Identify which cell holds the provided text, then report its [x, y] central coordinate. 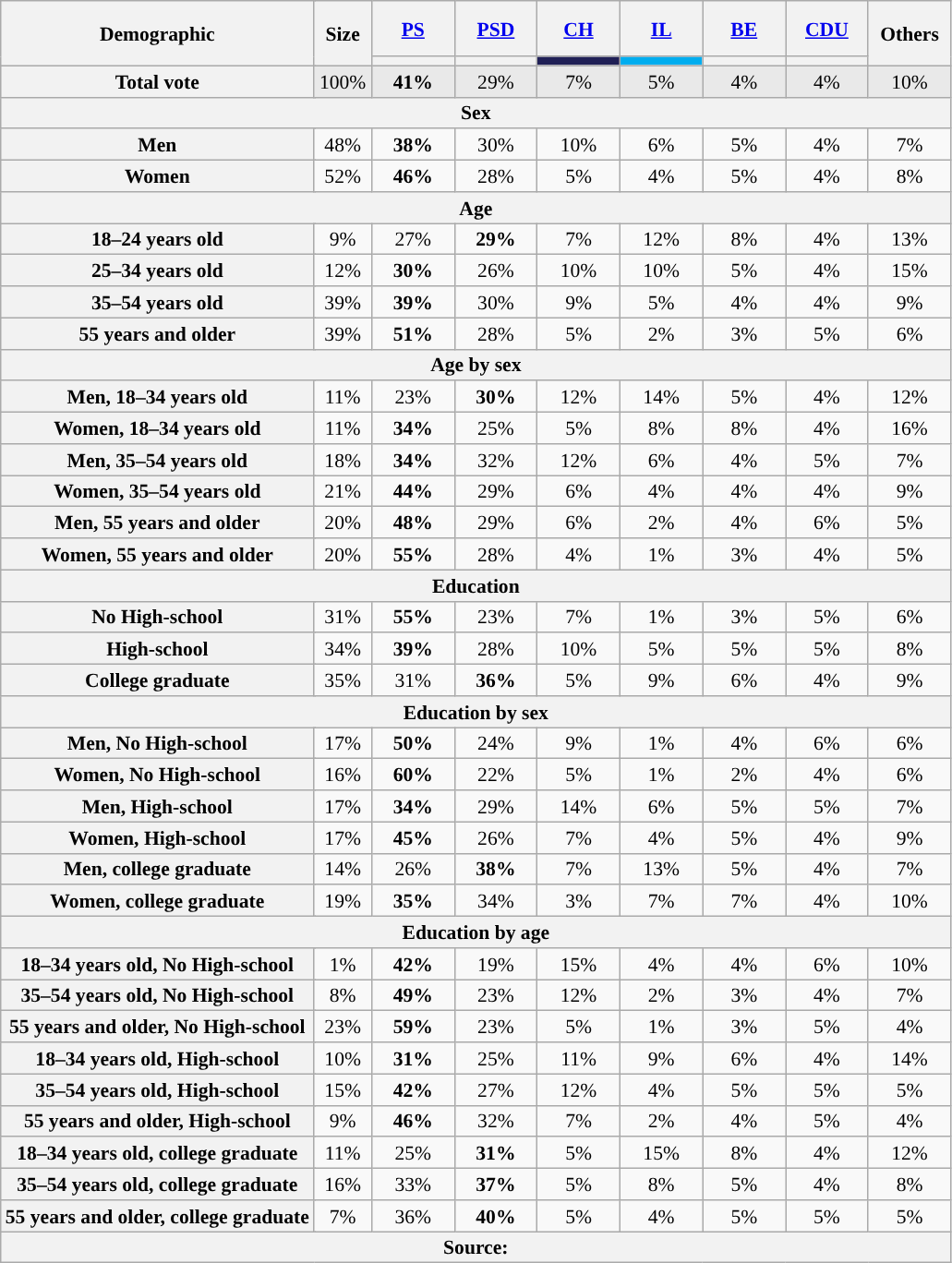
35–54 years old [157, 302]
60% [413, 775]
55 years and older, No High-school [157, 1027]
Age [476, 208]
Size [343, 33]
Women, 18–34 years old [157, 428]
18–34 years old, High-school [157, 1058]
High-school [157, 649]
55 years and older [157, 333]
50% [413, 743]
Education [476, 585]
41% [413, 81]
45% [413, 837]
35–54 years old, High-school [157, 1089]
18% [343, 460]
BE [744, 29]
Men, 35–54 years old [157, 460]
Men, No High-school [157, 743]
Education by sex [476, 712]
Source: [476, 1247]
51% [413, 333]
Total vote [157, 81]
18–34 years old, No High-school [157, 964]
59% [413, 1027]
35–54 years old, No High-school [157, 995]
Women, High-school [157, 837]
Men [157, 145]
Women, 35–54 years old [157, 491]
18–34 years old, college graduate [157, 1153]
Women [157, 176]
College graduate [157, 680]
55 years and older, High-school [157, 1121]
100% [343, 81]
CH [579, 29]
24% [496, 743]
Men, college graduate [157, 869]
Education by age [476, 932]
CDU [827, 29]
22% [496, 775]
40% [496, 1216]
44% [413, 491]
Others [910, 33]
Women, No High-school [157, 775]
No High-school [157, 617]
Sex [476, 113]
Demographic [157, 33]
37% [496, 1185]
21% [343, 491]
IL [661, 29]
Men, 18–34 years old [157, 397]
35–54 years old, college graduate [157, 1185]
Men, High-school [157, 806]
52% [343, 176]
33% [413, 1185]
18–24 years old [157, 239]
Women, college graduate [157, 901]
49% [413, 995]
Women, 55 years and older [157, 554]
25–34 years old [157, 271]
Age by sex [476, 365]
PSD [496, 29]
PS [413, 29]
Men, 55 years and older [157, 523]
55 years and older, college graduate [157, 1216]
